Return the (x, y) coordinate for the center point of the cell that contains the specified text.  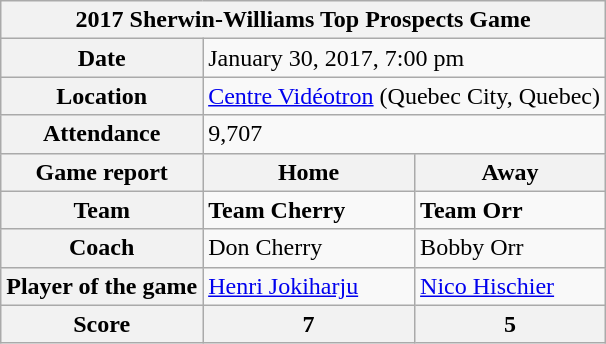
5 (510, 324)
Henri Jokiharju (309, 286)
Team Cherry (309, 210)
Away (510, 172)
Bobby Orr (510, 248)
Date (102, 58)
Attendance (102, 134)
7 (309, 324)
Game report (102, 172)
9,707 (404, 134)
Coach (102, 248)
Score (102, 324)
Team (102, 210)
Team Orr (510, 210)
Centre Vidéotron (Quebec City, Quebec) (404, 96)
Home (309, 172)
Location (102, 96)
Don Cherry (309, 248)
Player of the game (102, 286)
January 30, 2017, 7:00 pm (404, 58)
Nico Hischier (510, 286)
2017 Sherwin-Williams Top Prospects Game (304, 20)
